Return the (X, Y) coordinate for the center point of the cell that contains the specified text.  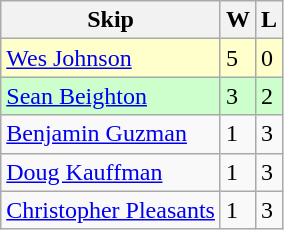
Sean Beighton (111, 96)
Christopher Pleasants (111, 210)
Wes Johnson (111, 58)
Doug Kauffman (111, 172)
Skip (111, 20)
5 (238, 58)
Benjamin Guzman (111, 134)
W (238, 20)
0 (270, 58)
2 (270, 96)
L (270, 20)
